Pinpoint the cell where the given text exists, returning its (x, y) midpoint coordinate. 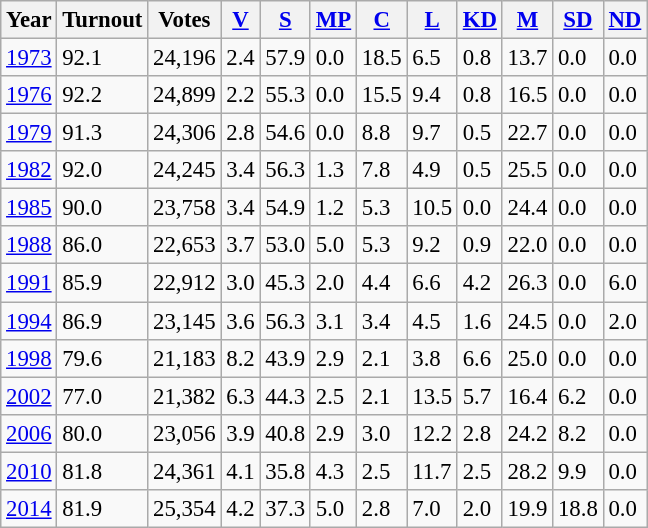
2014 (29, 509)
3.6 (240, 321)
7.8 (382, 170)
18.8 (578, 509)
9.9 (578, 471)
37.3 (285, 509)
Votes (184, 20)
V (240, 20)
11.7 (432, 471)
1985 (29, 208)
2.2 (240, 95)
4.4 (382, 283)
86.0 (102, 245)
90.0 (102, 208)
MP (333, 20)
54.6 (285, 133)
25.0 (527, 358)
24.4 (527, 208)
9.4 (432, 95)
2006 (29, 433)
M (527, 20)
44.3 (285, 396)
9.2 (432, 245)
21,382 (184, 396)
24,245 (184, 170)
91.3 (102, 133)
22,653 (184, 245)
22.7 (527, 133)
22,912 (184, 283)
1973 (29, 58)
0.9 (480, 245)
77.0 (102, 396)
35.8 (285, 471)
8.8 (382, 133)
2.4 (240, 58)
KD (480, 20)
5.7 (480, 396)
2010 (29, 471)
1994 (29, 321)
24,361 (184, 471)
24,306 (184, 133)
2002 (29, 396)
43.9 (285, 358)
1998 (29, 358)
13.5 (432, 396)
80.0 (102, 433)
40.8 (285, 433)
7.0 (432, 509)
3.1 (333, 321)
1991 (29, 283)
4.1 (240, 471)
16.4 (527, 396)
92.1 (102, 58)
L (432, 20)
28.2 (527, 471)
1988 (29, 245)
57.9 (285, 58)
23,758 (184, 208)
1.6 (480, 321)
3.7 (240, 245)
23,056 (184, 433)
6.0 (625, 283)
S (285, 20)
6.2 (578, 396)
24,196 (184, 58)
24.5 (527, 321)
ND (625, 20)
Turnout (102, 20)
3.8 (432, 358)
26.3 (527, 283)
4.9 (432, 170)
15.5 (382, 95)
24.2 (527, 433)
19.9 (527, 509)
45.3 (285, 283)
21,183 (184, 358)
13.7 (527, 58)
6.3 (240, 396)
55.3 (285, 95)
81.9 (102, 509)
22.0 (527, 245)
4.3 (333, 471)
25.5 (527, 170)
86.9 (102, 321)
53.0 (285, 245)
Year (29, 20)
10.5 (432, 208)
1979 (29, 133)
85.9 (102, 283)
92.0 (102, 170)
25,354 (184, 509)
79.6 (102, 358)
3.9 (240, 433)
92.2 (102, 95)
23,145 (184, 321)
9.7 (432, 133)
1982 (29, 170)
16.5 (527, 95)
24,899 (184, 95)
81.8 (102, 471)
54.9 (285, 208)
1976 (29, 95)
4.5 (432, 321)
C (382, 20)
12.2 (432, 433)
1.2 (333, 208)
6.5 (432, 58)
1.3 (333, 170)
18.5 (382, 58)
SD (578, 20)
